Scan for the cell matching the given text and deliver its [X, Y] coordinate at center. 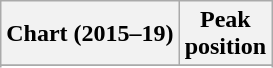
Chart (2015–19) [90, 34]
Peak position [225, 34]
